Extract the (X, Y) coordinate from the center of the cell holding the provided text.  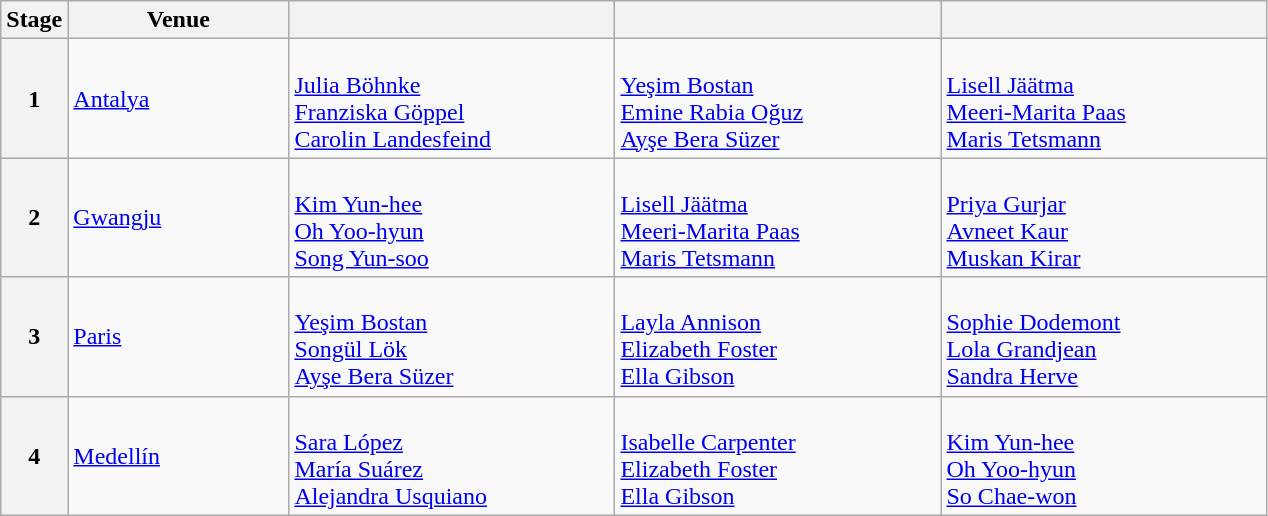
Kim Yun-hee Oh Yoo-hyun Song Yun-soo (452, 218)
Venue (178, 20)
Sara López María Suárez Alejandra Usquiano (452, 456)
Layla Annison Elizabeth Foster Ella Gibson (778, 336)
Yeşim Bostan Songül Lök Ayşe Bera Süzer (452, 336)
Medellín (178, 456)
4 (34, 456)
Paris (178, 336)
1 (34, 98)
3 (34, 336)
Kim Yun-hee Oh Yoo-hyun So Chae-won (1104, 456)
2 (34, 218)
Priya Gurjar Avneet Kaur Muskan Kirar (1104, 218)
Yeşim Bostan Emine Rabia Oğuz Ayşe Bera Süzer (778, 98)
Isabelle Carpenter Elizabeth Foster Ella Gibson (778, 456)
Julia Böhnke Franziska Göppel Carolin Landesfeind (452, 98)
Gwangju (178, 218)
Stage (34, 20)
Antalya (178, 98)
Sophie Dodemont Lola Grandjean Sandra Herve (1104, 336)
